Identify which cell holds the provided text, then report its (x, y) central coordinate. 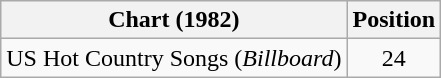
Chart (1982) (174, 20)
24 (394, 58)
US Hot Country Songs (Billboard) (174, 58)
Position (394, 20)
